For the text-containing cell, return its midpoint in (x, y) coordinate format. 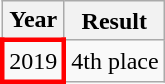
Year (33, 21)
Result (114, 21)
4th place (114, 60)
2019 (33, 60)
